From the cell containing the given text, extract its center point as (X, Y) coordinate. 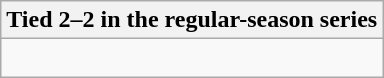
Tied 2–2 in the regular-season series (192, 20)
